Locate the cell with the specified text and output its (x, y) center coordinate. 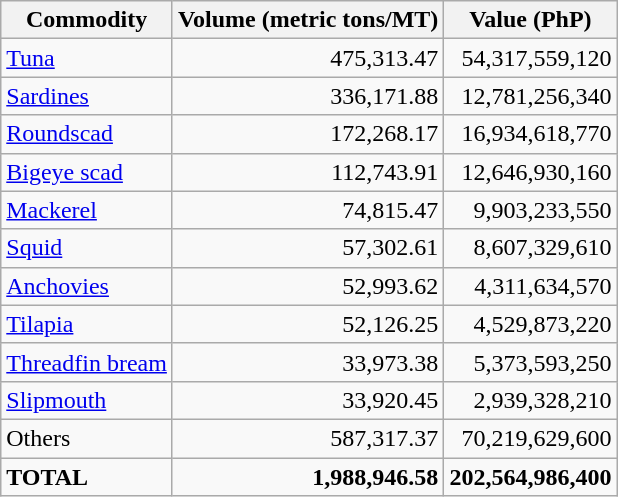
33,920.45 (308, 400)
74,815.47 (308, 210)
54,317,559,120 (530, 58)
12,781,256,340 (530, 96)
Mackerel (87, 210)
Squid (87, 248)
Others (87, 438)
Tuna (87, 58)
Volume (metric tons/MT) (308, 20)
2,939,328,210 (530, 400)
475,313.47 (308, 58)
1,988,946.58 (308, 477)
4,311,634,570 (530, 286)
TOTAL (87, 477)
Value (PhP) (530, 20)
Sardines (87, 96)
Slipmouth (87, 400)
5,373,593,250 (530, 362)
202,564,986,400 (530, 477)
70,219,629,600 (530, 438)
16,934,618,770 (530, 134)
Anchovies (87, 286)
57,302.61 (308, 248)
9,903,233,550 (530, 210)
Roundscad (87, 134)
587,317.37 (308, 438)
8,607,329,610 (530, 248)
172,268.17 (308, 134)
33,973.38 (308, 362)
4,529,873,220 (530, 324)
Commodity (87, 20)
Threadfin bream (87, 362)
Tilapia (87, 324)
336,171.88 (308, 96)
Bigeye scad (87, 172)
52,126.25 (308, 324)
52,993.62 (308, 286)
112,743.91 (308, 172)
12,646,930,160 (530, 172)
